Return (x, y) of the center of cell containing provided text 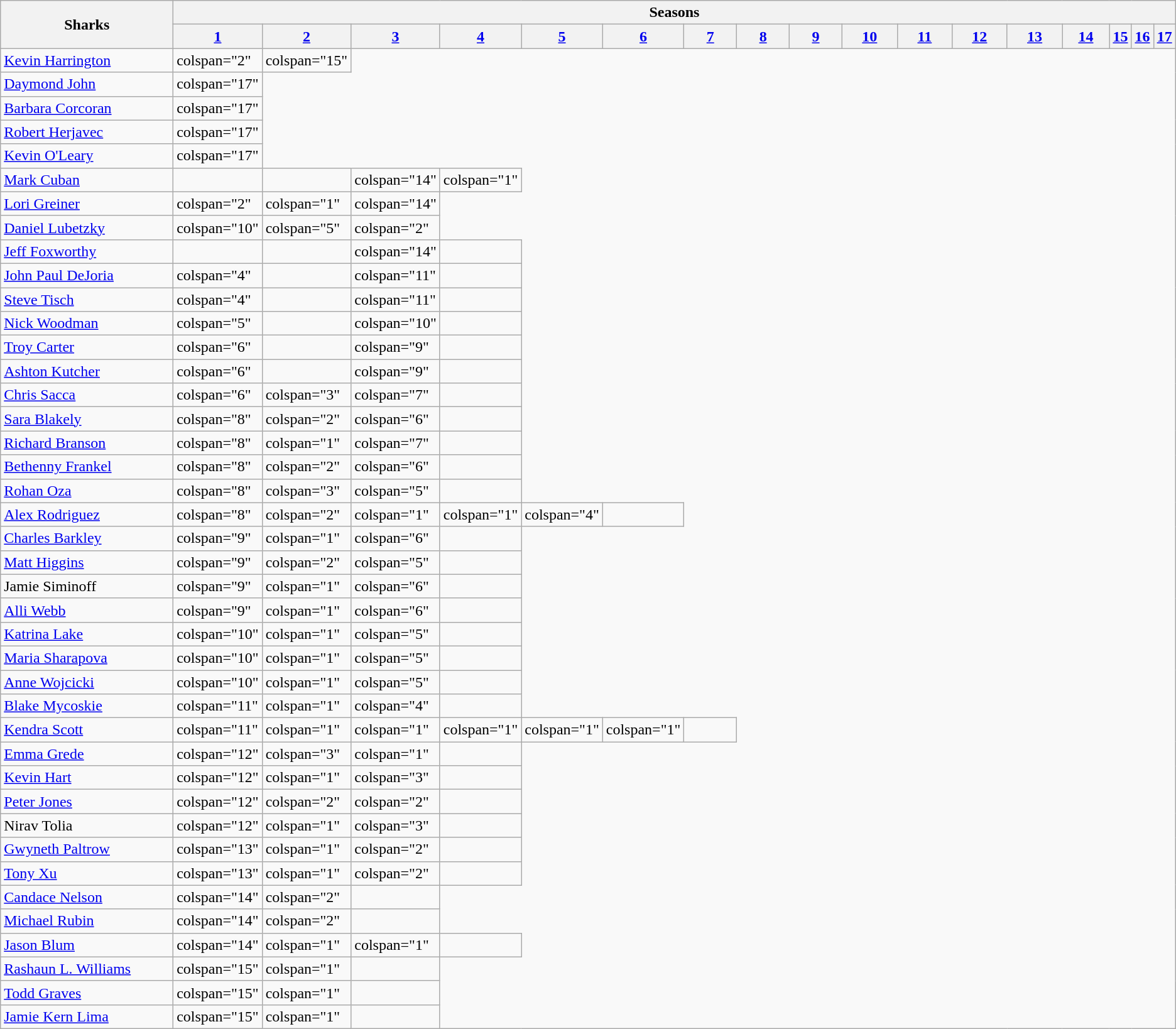
9 (816, 36)
12 (980, 36)
Michael Rubin (87, 921)
5 (562, 36)
Kevin O'Leary (87, 156)
Chris Sacca (87, 395)
Nirav Tolia (87, 825)
Maria Sharapova (87, 658)
4 (481, 36)
Jamie Kern Lima (87, 1016)
1 (218, 36)
2 (307, 36)
3 (396, 36)
Sara Blakely (87, 419)
Kevin Hart (87, 778)
Daniel Lubetzky (87, 227)
Mark Cuban (87, 180)
13 (1035, 36)
Anne Wojcicki (87, 682)
Steve Tisch (87, 300)
10 (869, 36)
Tony Xu (87, 873)
Gwyneth Paltrow (87, 849)
John Paul DeJoria (87, 275)
Barbara Corcoran (87, 108)
Candace Nelson (87, 897)
17 (1165, 36)
Daymond John (87, 84)
Rashaun L. Williams (87, 969)
14 (1086, 36)
7 (710, 36)
Ashton Kutcher (87, 371)
Lori Greiner (87, 204)
16 (1142, 36)
11 (925, 36)
Kevin Harrington (87, 60)
Todd Graves (87, 993)
Matt Higgins (87, 562)
Bethenny Frankel (87, 467)
Jason Blum (87, 945)
6 (643, 36)
Alex Rodriguez (87, 514)
Jeff Foxworthy (87, 251)
Jamie Siminoff (87, 586)
Troy Carter (87, 347)
Robert Herjavec (87, 132)
Alli Webb (87, 610)
Rohan Oza (87, 491)
Katrina Lake (87, 634)
Sharks (87, 24)
Peter Jones (87, 802)
Emma Grede (87, 754)
Blake Mycoskie (87, 706)
Seasons (675, 13)
Kendra Scott (87, 730)
Charles Barkley (87, 538)
Richard Branson (87, 443)
8 (763, 36)
Nick Woodman (87, 324)
15 (1121, 36)
